Capture the cell that displays the provided text and extract its [x, y] central coordinate. 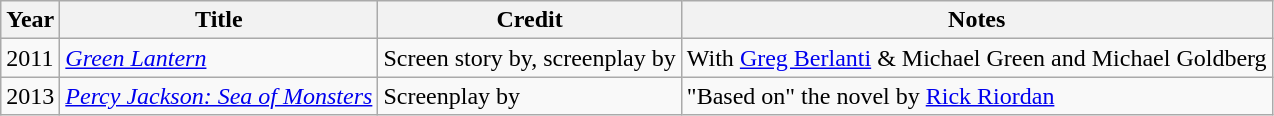
Percy Jackson: Sea of Monsters [219, 96]
2011 [30, 58]
Green Lantern [219, 58]
With Greg Berlanti & Michael Green and Michael Goldberg [976, 58]
Credit [530, 20]
Notes [976, 20]
Title [219, 20]
Screen story by, screenplay by [530, 58]
Year [30, 20]
2013 [30, 96]
Screenplay by [530, 96]
"Based on" the novel by Rick Riordan [976, 96]
